Search for the cell housing the specified text and yield its (X, Y) center coordinate. 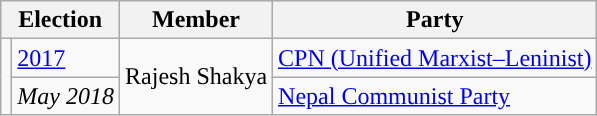
Nepal Communist Party (435, 96)
May 2018 (66, 96)
Member (196, 20)
CPN (Unified Marxist–Leninist) (435, 58)
Rajesh Shakya (196, 77)
2017 (66, 58)
Election (60, 20)
Party (435, 20)
